Pinpoint the cell where the given text exists, returning its (X, Y) midpoint coordinate. 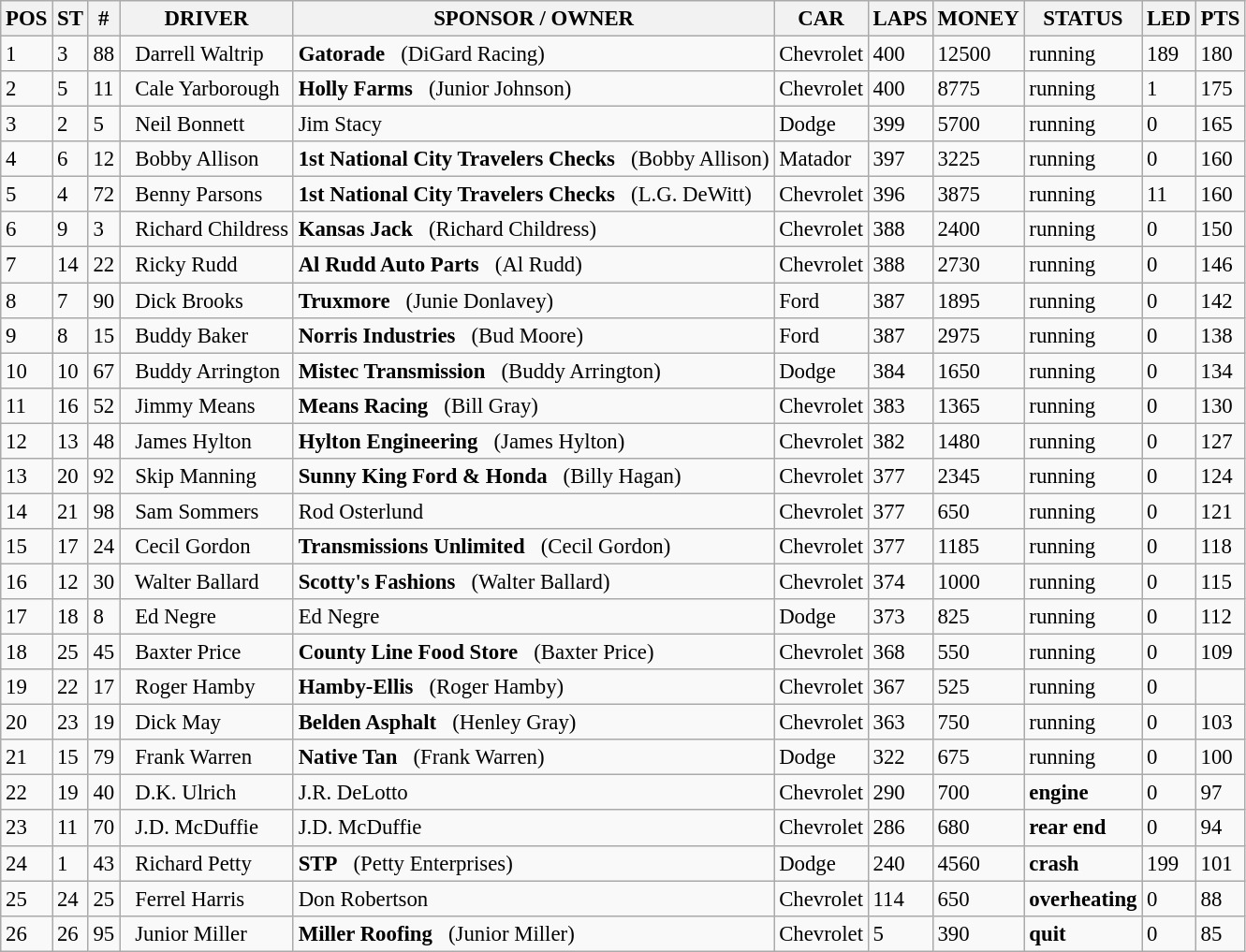
112 (1220, 617)
Dick Brooks (207, 300)
Dick May (207, 723)
40 (103, 793)
Buddy Arrington (207, 371)
Don Robertson (534, 899)
1000 (978, 581)
138 (1220, 335)
30 (103, 581)
72 (103, 195)
1895 (978, 300)
175 (1220, 89)
Transmissions Unlimited (Cecil Gordon) (534, 547)
PTS (1220, 19)
Gatorade (DiGard Racing) (534, 54)
115 (1220, 581)
45 (103, 652)
Benny Parsons (207, 195)
# (103, 19)
680 (978, 828)
Richard Petty (207, 863)
Jim Stacy (534, 124)
Hamby-Ellis (Roger Hamby) (534, 687)
J.R. DeLotto (534, 793)
750 (978, 723)
367 (901, 687)
rear end (1083, 828)
crash (1083, 863)
Baxter Price (207, 652)
DRIVER (207, 19)
STP (Petty Enterprises) (534, 863)
397 (901, 159)
Darrell Waltrip (207, 54)
Rod Osterlund (534, 511)
382 (901, 441)
quit (1083, 933)
Ferrel Harris (207, 899)
Matador (821, 159)
390 (978, 933)
90 (103, 300)
1650 (978, 371)
146 (1220, 265)
383 (901, 405)
399 (901, 124)
52 (103, 405)
363 (901, 723)
Cale Yarborough (207, 89)
48 (103, 441)
3875 (978, 195)
1365 (978, 405)
Richard Childress (207, 229)
Roger Hamby (207, 687)
Buddy Baker (207, 335)
118 (1220, 547)
Cecil Gordon (207, 547)
POS (26, 19)
Sam Sommers (207, 511)
Kansas Jack (Richard Childress) (534, 229)
overheating (1083, 899)
Mistec Transmission (Buddy Arrington) (534, 371)
Miller Roofing (Junior Miller) (534, 933)
127 (1220, 441)
8775 (978, 89)
3225 (978, 159)
Sunny King Ford & Honda (Billy Hagan) (534, 476)
2400 (978, 229)
94 (1220, 828)
95 (103, 933)
322 (901, 757)
2730 (978, 265)
James Hylton (207, 441)
134 (1220, 371)
4560 (978, 863)
Neil Bonnett (207, 124)
124 (1220, 476)
700 (978, 793)
121 (1220, 511)
D.K. Ulrich (207, 793)
97 (1220, 793)
Walter Ballard (207, 581)
825 (978, 617)
103 (1220, 723)
85 (1220, 933)
Jimmy Means (207, 405)
150 (1220, 229)
Al Rudd Auto Parts (Al Rudd) (534, 265)
County Line Food Store (Baxter Price) (534, 652)
67 (103, 371)
Belden Asphalt (Henley Gray) (534, 723)
525 (978, 687)
STATUS (1083, 19)
Holly Farms (Junior Johnson) (534, 89)
100 (1220, 757)
92 (103, 476)
101 (1220, 863)
43 (103, 863)
1480 (978, 441)
12500 (978, 54)
LED (1168, 19)
396 (901, 195)
engine (1083, 793)
Bobby Allison (207, 159)
5700 (978, 124)
2345 (978, 476)
Skip Manning (207, 476)
2975 (978, 335)
MONEY (978, 19)
373 (901, 617)
98 (103, 511)
675 (978, 757)
165 (1220, 124)
142 (1220, 300)
374 (901, 581)
Ricky Rudd (207, 265)
114 (901, 899)
SPONSOR / OWNER (534, 19)
ST (70, 19)
Junior Miller (207, 933)
109 (1220, 652)
CAR (821, 19)
189 (1168, 54)
Norris Industries (Bud Moore) (534, 335)
Scotty's Fashions (Walter Ballard) (534, 581)
290 (901, 793)
Native Tan (Frank Warren) (534, 757)
Truxmore (Junie Donlavey) (534, 300)
286 (901, 828)
Means Racing (Bill Gray) (534, 405)
384 (901, 371)
130 (1220, 405)
180 (1220, 54)
1st National City Travelers Checks (L.G. DeWitt) (534, 195)
368 (901, 652)
240 (901, 863)
79 (103, 757)
1185 (978, 547)
199 (1168, 863)
550 (978, 652)
70 (103, 828)
1st National City Travelers Checks (Bobby Allison) (534, 159)
LAPS (901, 19)
Hylton Engineering (James Hylton) (534, 441)
Frank Warren (207, 757)
